For the text-containing cell, return its midpoint in [x, y] coordinate format. 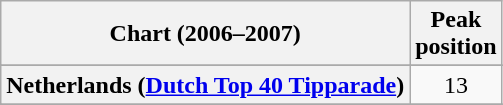
Peakposition [456, 34]
13 [456, 85]
Chart (2006–2007) [206, 34]
Netherlands (Dutch Top 40 Tipparade) [206, 85]
